Provide the [X, Y] coordinate of the cell's center where the given text is located.  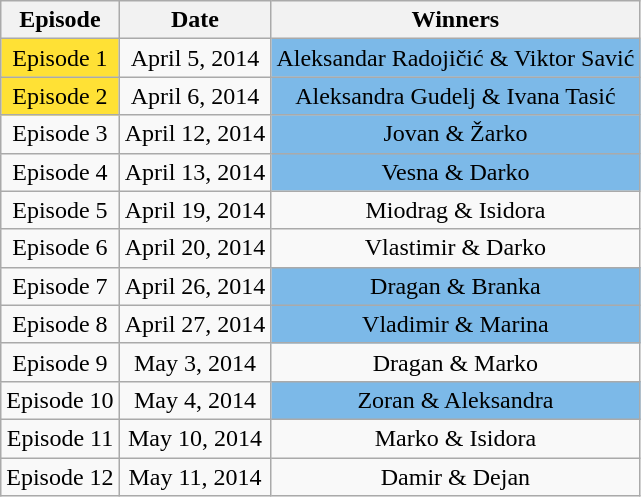
April 5, 2014 [195, 58]
May 3, 2014 [195, 362]
Aleksandar Radojičić & Viktor Savić [456, 58]
Marko & Isidora [456, 438]
Vladimir & Marina [456, 324]
Aleksandra Gudelj & Ivana Tasić [456, 96]
May 4, 2014 [195, 400]
Episode 6 [60, 248]
April 6, 2014 [195, 96]
April 13, 2014 [195, 172]
Episode 11 [60, 438]
Winners [456, 20]
Episode 5 [60, 210]
Dragan & Marko [456, 362]
Episode 2 [60, 96]
Episode 1 [60, 58]
Episode 12 [60, 477]
May 10, 2014 [195, 438]
Episode 10 [60, 400]
April 12, 2014 [195, 134]
Episode 7 [60, 286]
April 26, 2014 [195, 286]
Dragan & Branka [456, 286]
Miodrag & Isidora [456, 210]
Episode 4 [60, 172]
May 11, 2014 [195, 477]
Vesna & Darko [456, 172]
April 27, 2014 [195, 324]
Episode [60, 20]
April 20, 2014 [195, 248]
Vlastimir & Darko [456, 248]
Date [195, 20]
Episode 9 [60, 362]
Damir & Dejan [456, 477]
April 19, 2014 [195, 210]
Jovan & Žarko [456, 134]
Episode 3 [60, 134]
Zoran & Aleksandra [456, 400]
Episode 8 [60, 324]
